Search for the cell housing the specified text and yield its (X, Y) center coordinate. 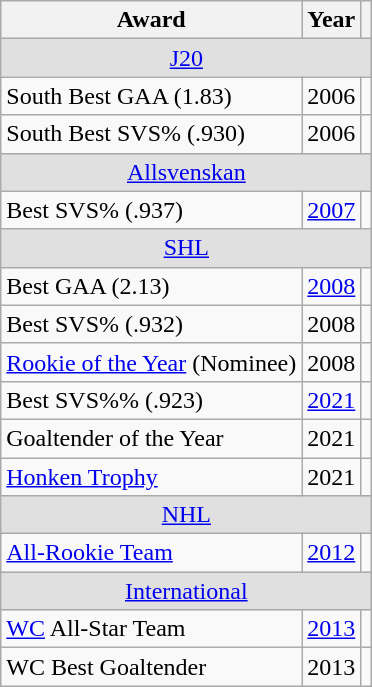
South Best GAA (1.83) (152, 96)
WC Best Goaltender (152, 667)
Allsvenskan (186, 172)
Year (332, 20)
Best GAA (2.13) (152, 286)
2012 (332, 553)
Award (152, 20)
Rookie of the Year (Nominee) (152, 362)
NHL (186, 515)
Best SVS% (.932) (152, 324)
Goaltender of the Year (152, 438)
South Best SVS% (.930) (152, 134)
Best SVS%% (.923) (152, 400)
WC All-Star Team (152, 629)
All-Rookie Team (152, 553)
J20 (186, 58)
SHL (186, 248)
International (186, 591)
2007 (332, 210)
Honken Trophy (152, 477)
Best SVS% (.937) (152, 210)
